Scan for the cell matching the given text and deliver its (x, y) coordinate at center. 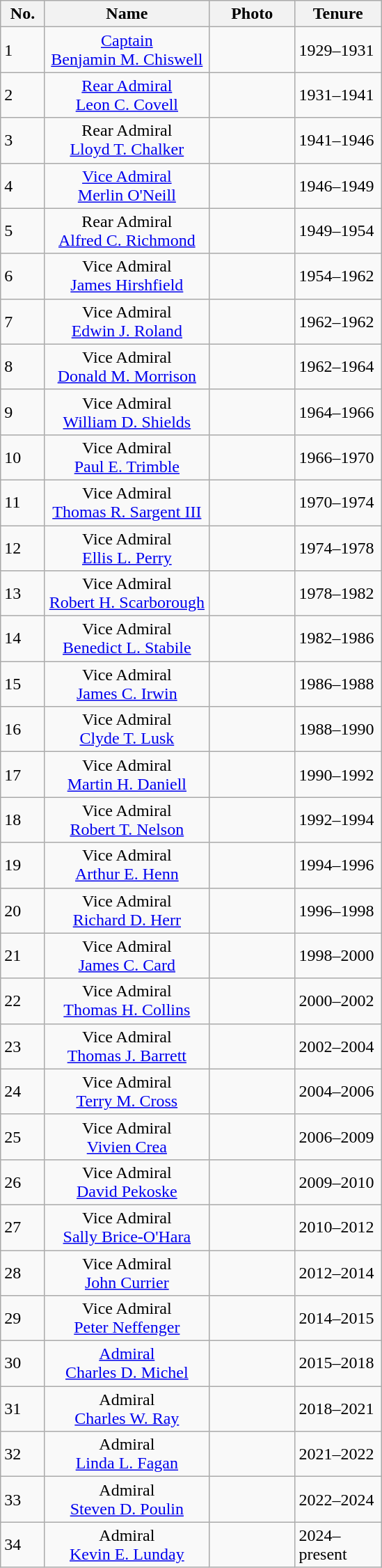
2021–2022 (338, 1454)
No. (23, 14)
1992–1994 (338, 820)
1941–1946 (338, 141)
2012–2014 (338, 1273)
9 (23, 412)
Vice AdmiralTerry M. Cross (127, 1092)
Photo (252, 14)
1998–2000 (338, 955)
2024–present (338, 1544)
23 (23, 1046)
AdmiralCharles D. Michel (127, 1363)
1982–1986 (338, 639)
Vice AdmiralJames C. Card (127, 955)
10 (23, 457)
Vice AdmiralJames C. Irwin (127, 684)
Vice AdmiralPeter Neffenger (127, 1319)
Vice AdmiralEdwin J. Roland (127, 322)
20 (23, 911)
Vice AdmiralSally Brice-O'Hara (127, 1227)
Vice AdmiralDavid Pekoske (127, 1182)
2000–2002 (338, 1001)
Vice AdmiralClyde T. Lusk (127, 730)
1966–1970 (338, 457)
Rear AdmiralLloyd T. Chalker (127, 141)
29 (23, 1319)
28 (23, 1273)
Vice AdmiralThomas H. Collins (127, 1001)
19 (23, 865)
2006–2009 (338, 1136)
7 (23, 322)
1929–1931 (338, 50)
Vice AdmiralArthur E. Henn (127, 865)
Vice AdmiralBenedict L. Stabile (127, 639)
Rear AdmiralLeon C. Covell (127, 95)
Tenure (338, 14)
Vice AdmiralThomas R. Sargent III (127, 503)
1994–1996 (338, 865)
Vice AdmiralRobert H. Scarborough (127, 593)
15 (23, 684)
1986–1988 (338, 684)
2015–2018 (338, 1363)
1949–1954 (338, 231)
1970–1974 (338, 503)
1964–1966 (338, 412)
5 (23, 231)
4 (23, 185)
2004–2006 (338, 1092)
Vice AdmiralMartin H. Daniell (127, 774)
AdmiralLinda L. Fagan (127, 1454)
26 (23, 1182)
1962–1964 (338, 366)
12 (23, 547)
1946–1949 (338, 185)
25 (23, 1136)
1954–1962 (338, 276)
Vice AdmiralRobert T. Nelson (127, 820)
Vice AdmiralEllis L. Perry (127, 547)
34 (23, 1544)
24 (23, 1092)
CaptainBenjamin M. Chiswell (127, 50)
27 (23, 1227)
31 (23, 1409)
11 (23, 503)
3 (23, 141)
1988–1990 (338, 730)
2010–2012 (338, 1227)
1 (23, 50)
AdmiralCharles W. Ray (127, 1409)
Vice AdmiralWilliam D. Shields (127, 412)
33 (23, 1500)
2014–2015 (338, 1319)
22 (23, 1001)
Rear AdmiralAlfred C. Richmond (127, 231)
17 (23, 774)
1990–1992 (338, 774)
AdmiralSteven D. Poulin (127, 1500)
13 (23, 593)
Vice AdmiralJohn Currier (127, 1273)
Vice AdmiralJames Hirshfield (127, 276)
Vice AdmiralVivien Crea (127, 1136)
1931–1941 (338, 95)
Vice AdmiralDonald M. Morrison (127, 366)
2022–2024 (338, 1500)
Vice AdmiralRichard D. Herr (127, 911)
1978–1982 (338, 593)
Vice AdmiralMerlin O'Neill (127, 185)
1996–1998 (338, 911)
8 (23, 366)
32 (23, 1454)
6 (23, 276)
14 (23, 639)
Vice AdmiralThomas J. Barrett (127, 1046)
2018–2021 (338, 1409)
18 (23, 820)
1974–1978 (338, 547)
2009–2010 (338, 1182)
1962–1962 (338, 322)
30 (23, 1363)
AdmiralKevin E. Lunday (127, 1544)
2 (23, 95)
Vice AdmiralPaul E. Trimble (127, 457)
Name (127, 14)
2002–2004 (338, 1046)
16 (23, 730)
21 (23, 955)
